Find where the given text appears and provide that cell's center as (x, y) coordinate. 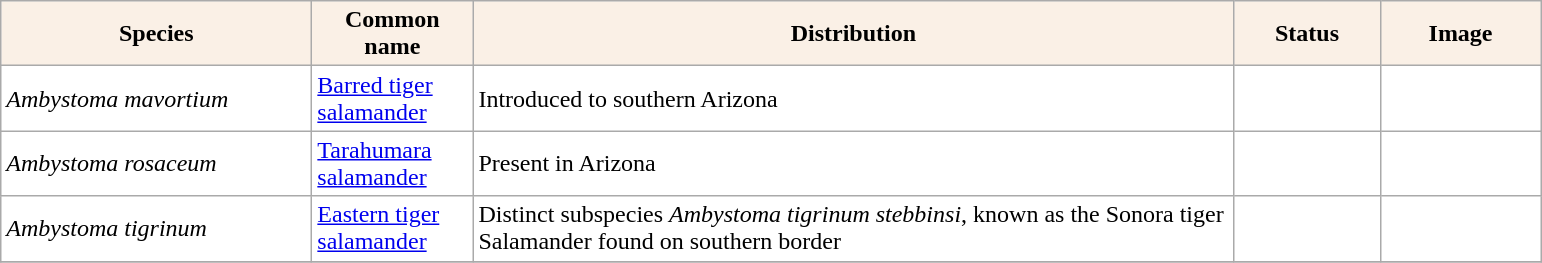
Ambystoma rosaceum (156, 164)
Distinct subspecies Ambystoma tigrinum stebbinsi, known as the Sonora tiger Salamander found on southern border (854, 228)
Barred tiger salamander (392, 98)
Eastern tiger salamander (392, 228)
Present in Arizona (854, 164)
Introduced to southern Arizona (854, 98)
Status (1307, 34)
Common name (392, 34)
Image (1460, 34)
Tarahumara salamander (392, 164)
Ambystoma mavortium (156, 98)
Ambystoma tigrinum (156, 228)
Species (156, 34)
Distribution (854, 34)
